Determine the [X, Y] coordinate at the center of the cell enclosing the given text.  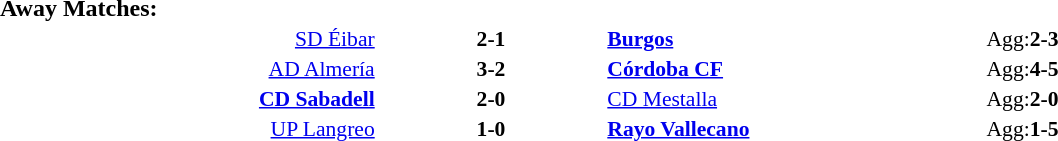
Córdoba CF [795, 68]
2-0 [492, 98]
3-2 [492, 68]
2-1 [492, 38]
CD Mestalla [795, 98]
Burgos [795, 38]
